Scan for the cell matching the given text and deliver its [X, Y] coordinate at center. 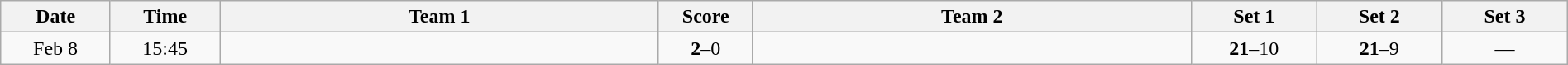
21–9 [1379, 48]
2–0 [705, 48]
Set 2 [1379, 17]
— [1505, 48]
21–10 [1255, 48]
15:45 [165, 48]
Set 3 [1505, 17]
Time [165, 17]
Date [56, 17]
Team 2 [972, 17]
Team 1 [439, 17]
Set 1 [1255, 17]
Feb 8 [56, 48]
Score [705, 17]
